Return the [x, y] coordinate for the center point of the cell that contains the specified text.  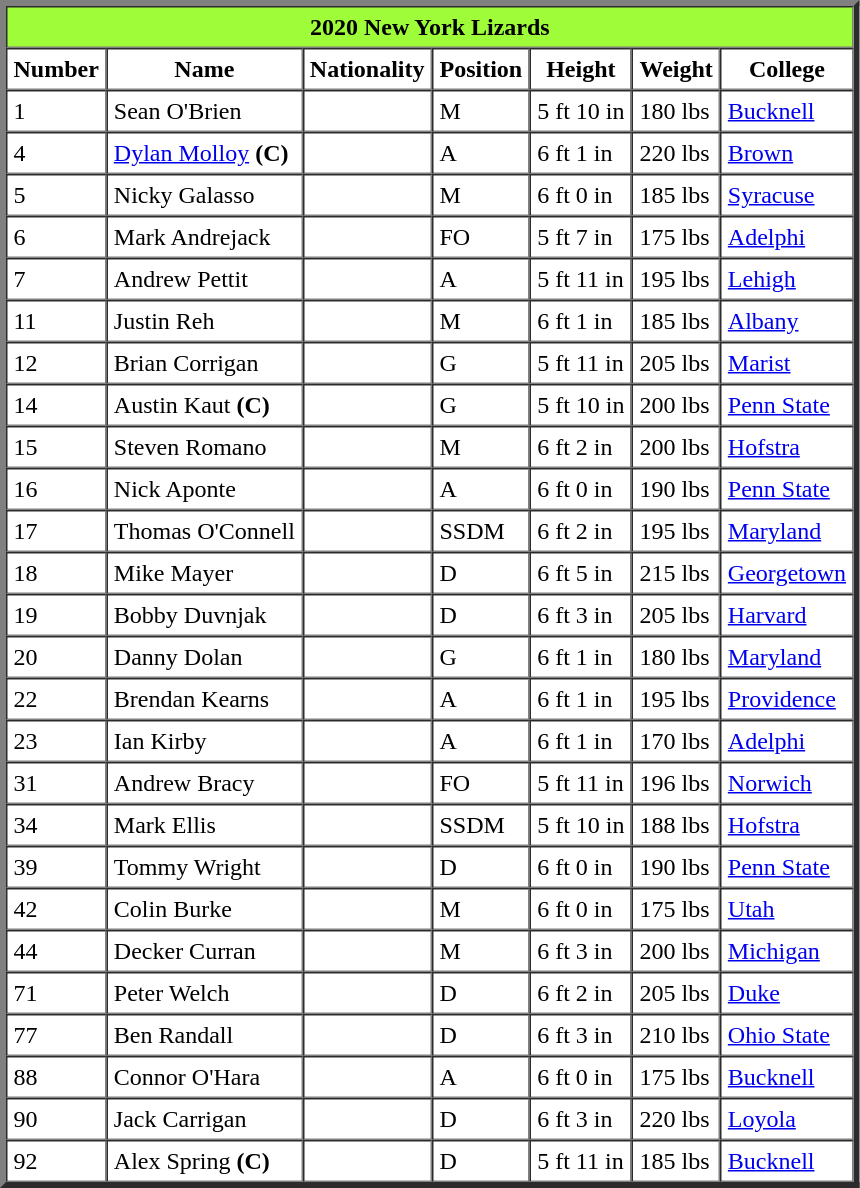
Position [481, 69]
23 [56, 741]
11 [56, 321]
Nicky Galasso [204, 195]
2020 New York Lizards [430, 27]
Brian Corrigan [204, 363]
Jack Carrigan [204, 1119]
Andrew Bracy [204, 783]
Georgetown [786, 573]
Austin Kaut (C) [204, 405]
39 [56, 867]
18 [56, 573]
Ian Kirby [204, 741]
196 lbs [676, 783]
Danny Dolan [204, 657]
Name [204, 69]
19 [56, 615]
Sean O'Brien [204, 111]
Justin Reh [204, 321]
Marist [786, 363]
College [786, 69]
42 [56, 909]
Dylan Molloy (C) [204, 153]
Ben Randall [204, 1035]
Norwich [786, 783]
Nationality [367, 69]
Andrew Pettit [204, 279]
15 [56, 447]
Mark Ellis [204, 825]
5 [56, 195]
71 [56, 993]
Connor O'Hara [204, 1077]
Lehigh [786, 279]
4 [56, 153]
20 [56, 657]
5 ft 7 in [581, 237]
215 lbs [676, 573]
Syracuse [786, 195]
Mark Andrejack [204, 237]
Bobby Duvnjak [204, 615]
Colin Burke [204, 909]
Brown [786, 153]
Harvard [786, 615]
Thomas O'Connell [204, 531]
Nick Aponte [204, 489]
Height [581, 69]
34 [56, 825]
210 lbs [676, 1035]
Michigan [786, 951]
Loyola [786, 1119]
1 [56, 111]
Tommy Wright [204, 867]
Steven Romano [204, 447]
Albany [786, 321]
170 lbs [676, 741]
Providence [786, 699]
6 ft 5 in [581, 573]
7 [56, 279]
Number [56, 69]
14 [56, 405]
Weight [676, 69]
77 [56, 1035]
6 [56, 237]
Utah [786, 909]
16 [56, 489]
Ohio State [786, 1035]
88 [56, 1077]
12 [56, 363]
44 [56, 951]
Alex Spring (C) [204, 1161]
Duke [786, 993]
Peter Welch [204, 993]
92 [56, 1161]
17 [56, 531]
90 [56, 1119]
22 [56, 699]
31 [56, 783]
Mike Mayer [204, 573]
Brendan Kearns [204, 699]
188 lbs [676, 825]
Decker Curran [204, 951]
